Determine the [X, Y] coordinate at the center of the cell enclosing the given text.  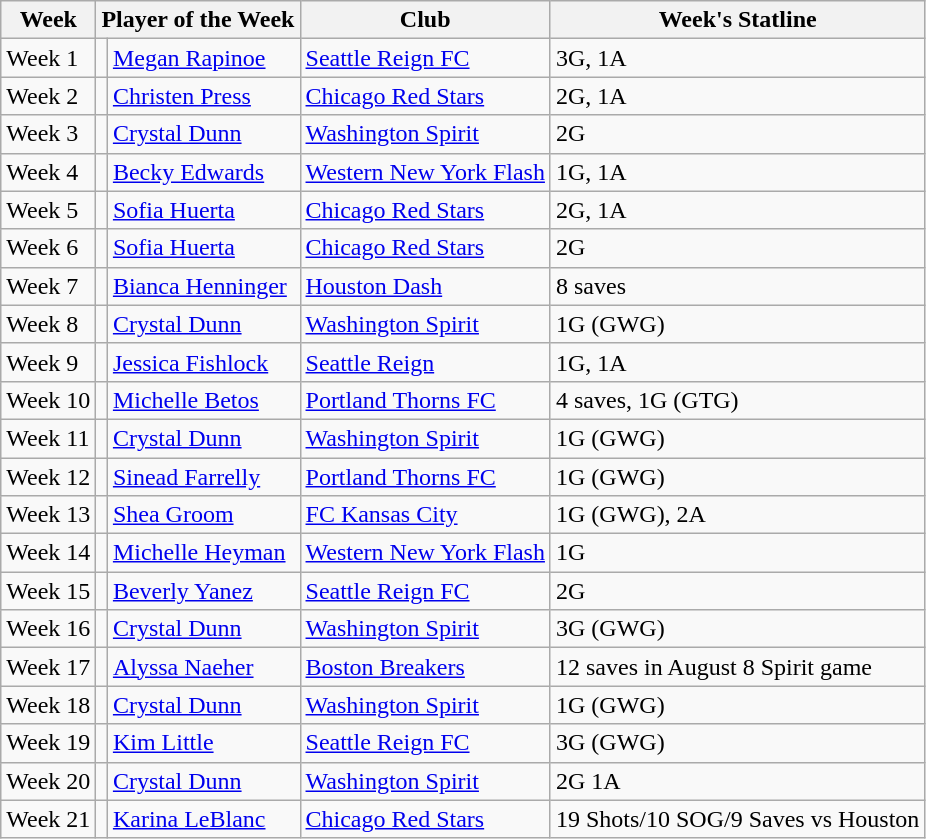
Week 9 [48, 362]
Week 20 [48, 781]
Alyssa Naeher [204, 667]
Jessica Fishlock [204, 362]
Megan Rapinoe [204, 58]
Shea Groom [204, 515]
Week 17 [48, 667]
Boston Breakers [425, 667]
Michelle Heyman [204, 553]
1G [737, 553]
FC Kansas City [425, 515]
Week 6 [48, 248]
Kim Little [204, 743]
Seattle Reign [425, 362]
Week's Statline [737, 20]
1G (GWG), 2A [737, 515]
Player of the Week [198, 20]
Week 2 [48, 96]
Houston Dash [425, 286]
Christen Press [204, 96]
Week 5 [48, 210]
Week 18 [48, 705]
Week 21 [48, 819]
Bianca Henninger [204, 286]
2G 1A [737, 781]
Sinead Farrelly [204, 477]
Becky Edwards [204, 172]
8 saves [737, 286]
Week 13 [48, 515]
Week 1 [48, 58]
Club [425, 20]
Week 3 [48, 134]
Week 16 [48, 629]
Week 11 [48, 438]
Week 19 [48, 743]
Week 7 [48, 286]
3G, 1A [737, 58]
4 saves, 1G (GTG) [737, 400]
Week 8 [48, 324]
Beverly Yanez [204, 591]
Week 4 [48, 172]
Week 14 [48, 553]
Week 12 [48, 477]
Karina LeBlanc [204, 819]
12 saves in August 8 Spirit game [737, 667]
Week 10 [48, 400]
Week [48, 20]
Week 15 [48, 591]
Michelle Betos [204, 400]
19 Shots/10 SOG/9 Saves vs Houston [737, 819]
